Return [x, y] of the center of cell containing provided text 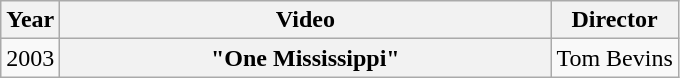
Video [306, 20]
2003 [30, 58]
Tom Bevins [614, 58]
Director [614, 20]
Year [30, 20]
"One Mississippi" [306, 58]
